Identify which cell holds the provided text, then report its (X, Y) central coordinate. 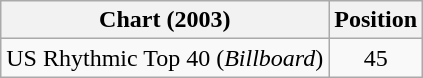
Chart (2003) (165, 20)
Position (376, 20)
US Rhythmic Top 40 (Billboard) (165, 58)
45 (376, 58)
